Output the [x, y] coordinate of the center of the cell containing the given text.  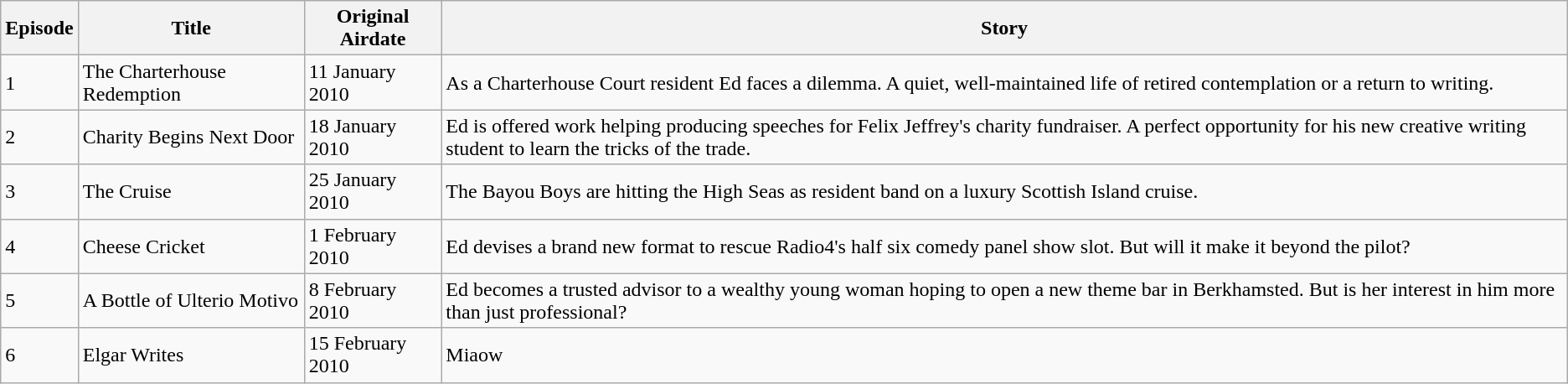
4 [39, 246]
1 February 2010 [373, 246]
5 [39, 300]
Elgar Writes [191, 355]
As a Charterhouse Court resident Ed faces a dilemma. A quiet, well-maintained life of retired contemplation or a return to writing. [1004, 82]
6 [39, 355]
18 January 2010 [373, 138]
1 [39, 82]
The Bayou Boys are hitting the High Seas as resident band on a luxury Scottish Island cruise. [1004, 191]
The Charterhouse Redemption [191, 82]
A Bottle of Ulterio Motivo [191, 300]
15 February 2010 [373, 355]
Original Airdate [373, 29]
Story [1004, 29]
Ed devises a brand new format to rescue Radio4's half six comedy panel show slot. But will it make it beyond the pilot? [1004, 246]
Episode [39, 29]
11 January 2010 [373, 82]
8 February 2010 [373, 300]
The Cruise [191, 191]
25 January 2010 [373, 191]
Charity Begins Next Door [191, 138]
Cheese Cricket [191, 246]
Miaow [1004, 355]
2 [39, 138]
3 [39, 191]
Title [191, 29]
